Extract the (x, y) coordinate from the center of the cell holding the provided text.  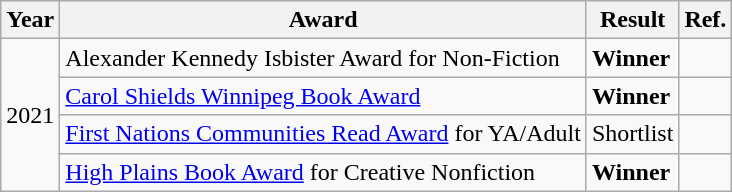
First Nations Communities Read Award for YA/Adult (324, 134)
Shortlist (632, 134)
High Plains Book Award for Creative Nonfiction (324, 172)
Carol Shields Winnipeg Book Award (324, 96)
Ref. (706, 20)
Award (324, 20)
Alexander Kennedy Isbister Award for Non-Fiction (324, 58)
2021 (30, 115)
Result (632, 20)
Year (30, 20)
